Scan for the cell matching the given text and deliver its (X, Y) coordinate at center. 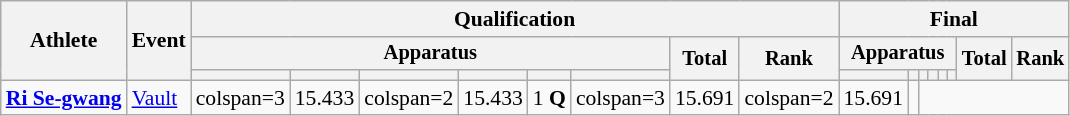
Qualification (515, 19)
1 Q (550, 98)
Final (954, 19)
Ri Se-gwang (64, 98)
Athlete (64, 40)
Vault (159, 98)
Event (159, 40)
